Capture the cell that displays the provided text and extract its [X, Y] central coordinate. 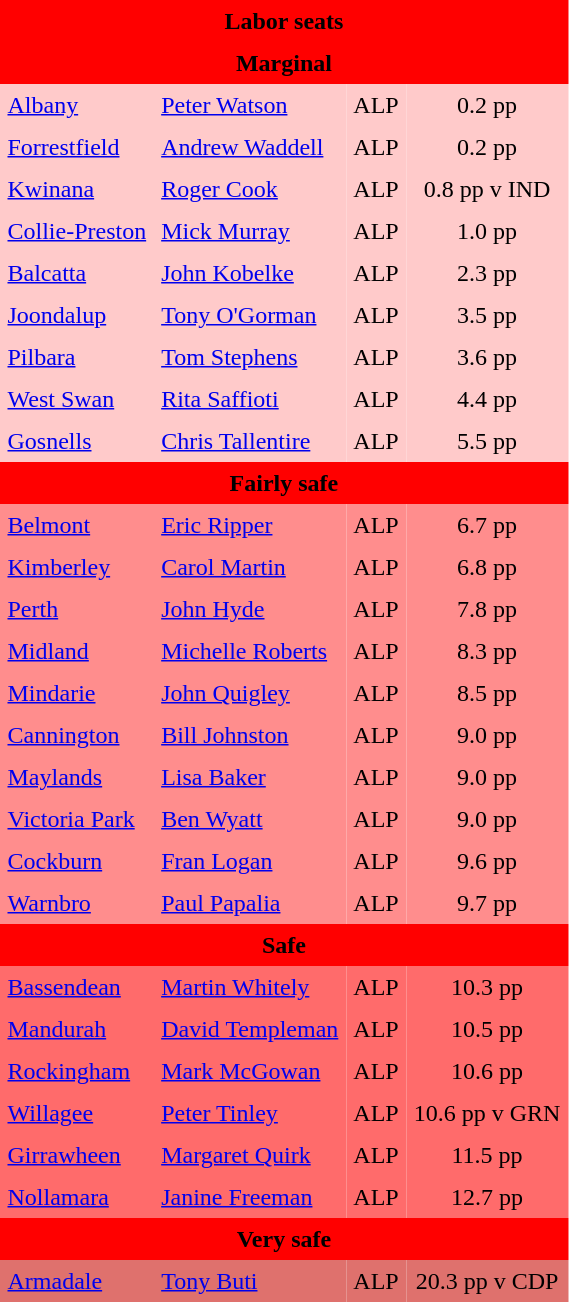
11.5 pp [487, 1156]
Tom Stephens [250, 358]
Pilbara [77, 358]
1.0 pp [487, 232]
Roger Cook [250, 190]
Eric Ripper [250, 526]
Midland [77, 652]
Kimberley [77, 568]
8.3 pp [487, 652]
Cockburn [77, 862]
Lisa Baker [250, 778]
12.7 pp [487, 1198]
0.8 pp v IND [487, 190]
Albany [77, 106]
Mick Murray [250, 232]
Michelle Roberts [250, 652]
Rockingham [77, 1072]
Mark McGowan [250, 1072]
Joondalup [77, 316]
Marginal [284, 64]
Cannington [77, 736]
John Hyde [250, 610]
Margaret Quirk [250, 1156]
10.3 pp [487, 988]
7.8 pp [487, 610]
4.4 pp [487, 400]
Paul Papalia [250, 904]
Peter Watson [250, 106]
John Quigley [250, 694]
Forrestfield [77, 148]
Bill Johnston [250, 736]
Janine Freeman [250, 1198]
Belmont [77, 526]
10.5 pp [487, 1030]
Very safe [284, 1240]
Peter Tinley [250, 1114]
Fairly safe [284, 484]
5.5 pp [487, 442]
Mindarie [77, 694]
6.8 pp [487, 568]
Collie-Preston [77, 232]
Gosnells [77, 442]
3.6 pp [487, 358]
10.6 pp [487, 1072]
Ben Wyatt [250, 820]
Mandurah [77, 1030]
6.7 pp [487, 526]
West Swan [77, 400]
Carol Martin [250, 568]
Rita Saffioti [250, 400]
Andrew Waddell [250, 148]
Safe [284, 946]
Chris Tallentire [250, 442]
8.5 pp [487, 694]
Girrawheen [77, 1156]
3.5 pp [487, 316]
Fran Logan [250, 862]
Maylands [77, 778]
Warnbro [77, 904]
Perth [77, 610]
Martin Whitely [250, 988]
David Templeman [250, 1030]
10.6 pp v GRN [487, 1114]
Bassendean [77, 988]
2.3 pp [487, 274]
Willagee [77, 1114]
Kwinana [77, 190]
Tony O'Gorman [250, 316]
Victoria Park [77, 820]
9.7 pp [487, 904]
Nollamara [77, 1198]
John Kobelke [250, 274]
9.6 pp [487, 862]
Balcatta [77, 274]
Labor seats [284, 22]
